Detect which cell encompasses the target text, then output its (X, Y) center coordinate. 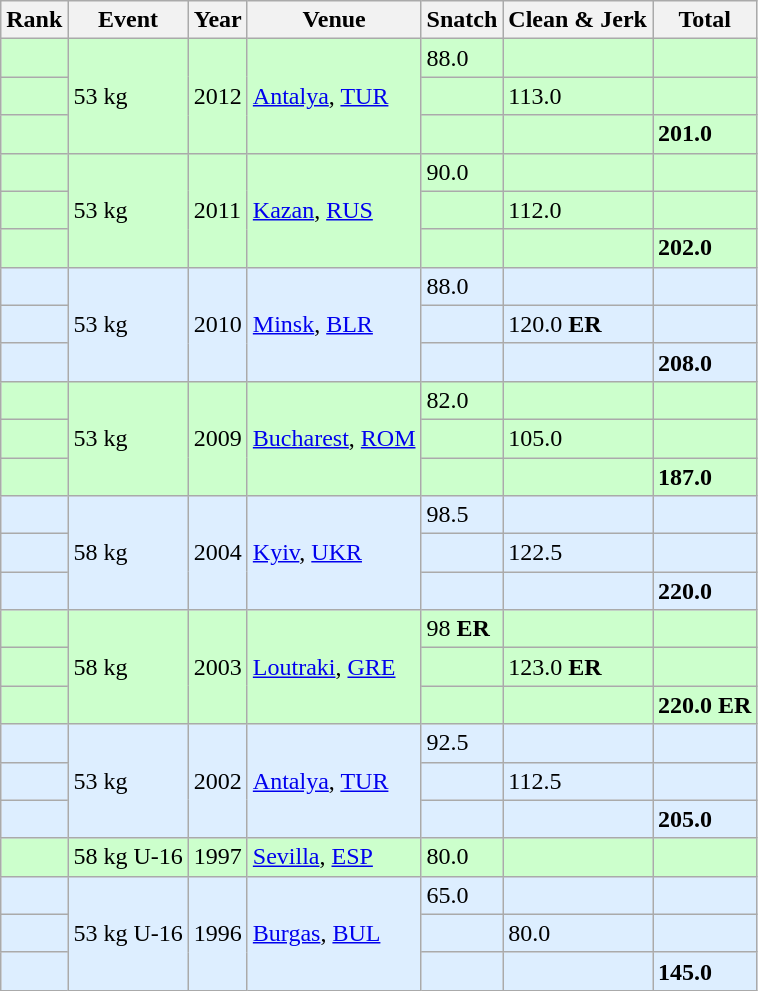
145.0 (704, 971)
58 kg U-16 (128, 857)
2004 (218, 553)
Sevilla, ESP (334, 857)
Bucharest, ROM (334, 438)
Rank (34, 20)
2010 (218, 324)
208.0 (704, 362)
2009 (218, 438)
2002 (218, 781)
82.0 (462, 400)
205.0 (704, 819)
105.0 (578, 438)
Burgas, BUL (334, 933)
2003 (218, 667)
53 kg U-16 (128, 933)
202.0 (704, 248)
1996 (218, 933)
112.0 (578, 210)
122.5 (578, 553)
187.0 (704, 477)
Clean & Jerk (578, 20)
Minsk, BLR (334, 324)
65.0 (462, 895)
1997 (218, 857)
Year (218, 20)
201.0 (704, 134)
2011 (218, 210)
Event (128, 20)
98.5 (462, 515)
Total (704, 20)
123.0 ER (578, 667)
98 ER (462, 629)
120.0 ER (578, 324)
90.0 (462, 172)
113.0 (578, 96)
Kazan, RUS (334, 210)
112.5 (578, 781)
220.0 ER (704, 705)
Kyiv, UKR (334, 553)
92.5 (462, 743)
220.0 (704, 591)
Venue (334, 20)
2012 (218, 96)
Snatch (462, 20)
Loutraki, GRE (334, 667)
